Return the [X, Y] coordinate for the center point of the cell that contains the specified text.  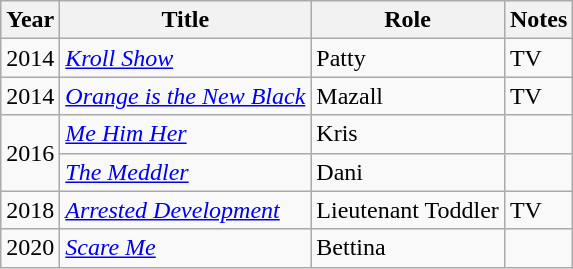
Kroll Show [186, 58]
Kris [408, 134]
Lieutenant Toddler [408, 210]
Bettina [408, 248]
Orange is the New Black [186, 96]
Scare Me [186, 248]
The Meddler [186, 172]
2016 [30, 153]
Role [408, 20]
2020 [30, 248]
Patty [408, 58]
Mazall [408, 96]
Title [186, 20]
Arrested Development [186, 210]
2018 [30, 210]
Me Him Her [186, 134]
Notes [538, 20]
Year [30, 20]
Dani [408, 172]
